Extract the (X, Y) coordinate from the center of the cell holding the provided text.  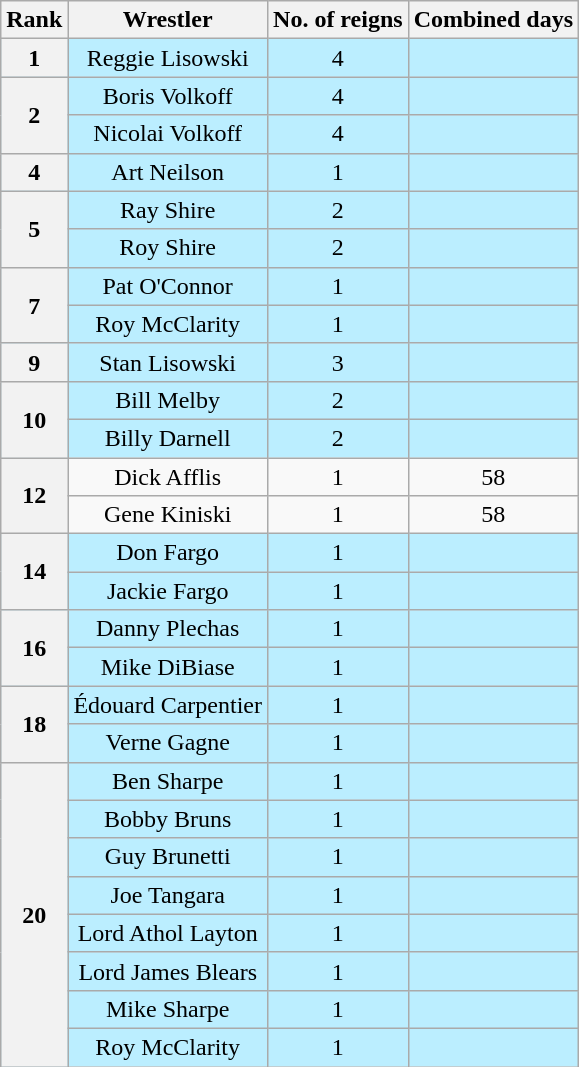
Mike Sharpe (168, 1009)
9 (34, 362)
Roy Shire (168, 248)
Combined days (493, 20)
Danny Plechas (168, 629)
Don Fargo (168, 553)
Nicolai Volkoff (168, 134)
Mike DiBiase (168, 667)
Dick Afflis (168, 477)
10 (34, 419)
14 (34, 572)
16 (34, 648)
Stan Lisowski (168, 362)
Rank (34, 20)
Bobby Bruns (168, 819)
Verne Gagne (168, 743)
Ray Shire (168, 210)
18 (34, 724)
Reggie Lisowski (168, 58)
20 (34, 914)
Lord James Blears (168, 971)
Wrestler (168, 20)
Bill Melby (168, 400)
Jackie Fargo (168, 591)
Billy Darnell (168, 438)
5 (34, 229)
Boris Volkoff (168, 96)
Lord Athol Layton (168, 933)
12 (34, 496)
Joe Tangara (168, 895)
Ben Sharpe (168, 781)
Édouard Carpentier (168, 705)
Art Neilson (168, 172)
Gene Kiniski (168, 515)
3 (338, 362)
No. of reigns (338, 20)
Guy Brunetti (168, 857)
7 (34, 305)
Pat O'Connor (168, 286)
